Extract the [x, y] coordinate from the center of the cell holding the provided text.  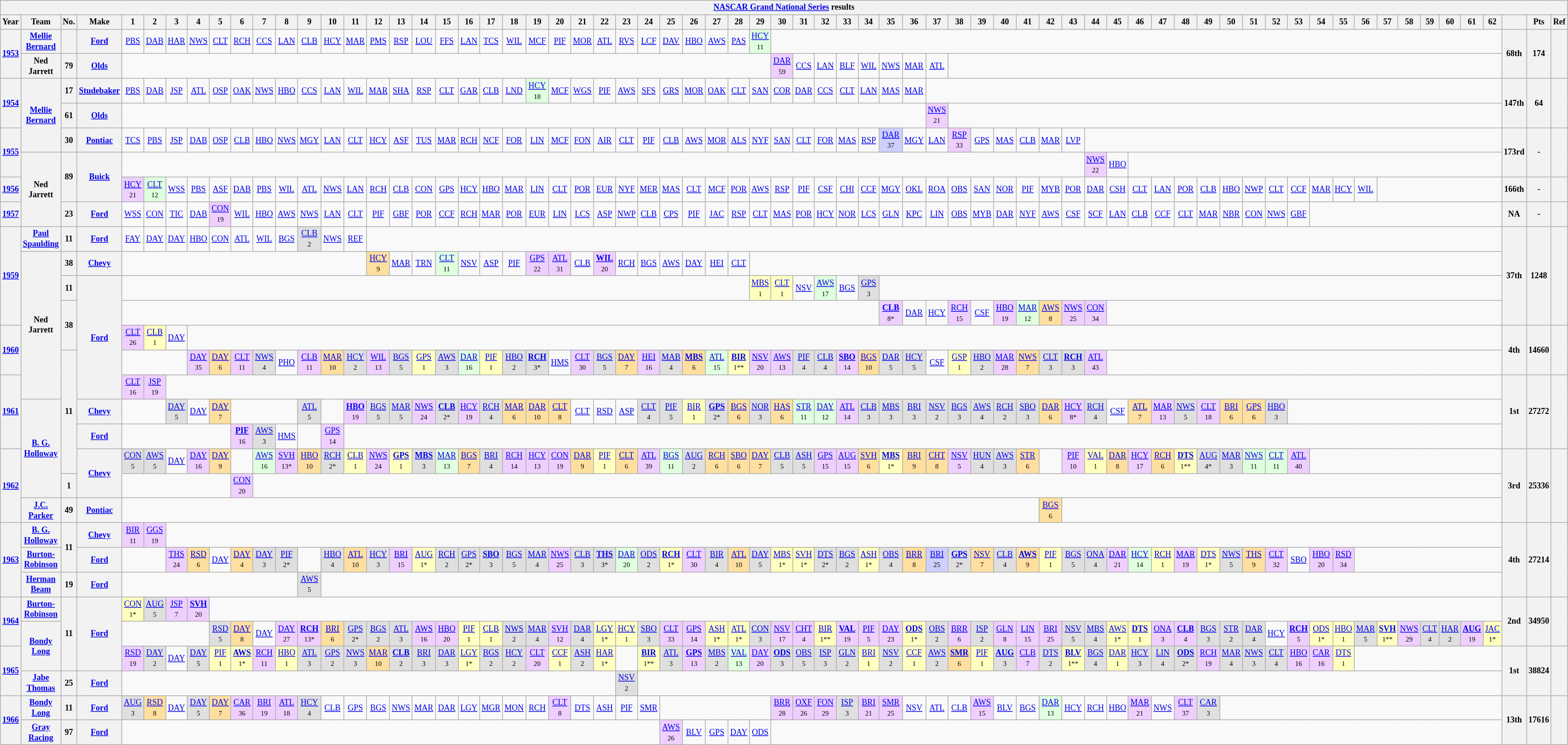
31 [804, 22]
CLT26 [133, 338]
ATL5 [309, 412]
27272 [1539, 411]
ODS2 [649, 560]
HAR [177, 41]
1953 [11, 53]
BRI15 [401, 560]
ISP2 [982, 634]
DAY6 [221, 362]
SVH12 [560, 634]
MON [514, 708]
20 [560, 22]
ASH [604, 708]
14660 [1539, 350]
27 [717, 22]
GRS [671, 91]
CAR36 [242, 708]
Team [40, 22]
54 [1321, 22]
AUG1* [424, 560]
HCY13 [537, 461]
RVS [626, 41]
CPS [671, 214]
5 [221, 22]
VAL19 [847, 634]
SVH6 [869, 461]
NSV7 [982, 560]
BRI21 [869, 708]
SVH1** [1387, 634]
45 [1117, 22]
LGY [469, 708]
26 [694, 22]
1957 [11, 214]
HCY21 [133, 189]
MAR21 [1140, 708]
CON34 [1095, 313]
CLT12 [155, 189]
MAR6 [514, 412]
HCY4 [309, 708]
ODS2* [1185, 659]
68th [1514, 53]
RCH1* [671, 560]
DTS1* [1208, 560]
CLB2* [447, 412]
PIF4 [804, 362]
15 [447, 22]
1966 [11, 720]
RCH2* [332, 461]
BLV1** [1073, 659]
MAB4 [671, 362]
37 [937, 22]
RCH11 [264, 659]
OBS4 [891, 560]
MBS1 [761, 288]
SHA [401, 91]
NSV17 [782, 634]
25336 [1539, 486]
NCF [491, 140]
BRI4 [491, 461]
PHO [287, 362]
KPC [914, 214]
BRR6 [959, 634]
CLB11 [309, 362]
RSD5 [221, 634]
13th [1514, 720]
HCY18 [537, 91]
GPS6 [1253, 412]
ATL31 [560, 264]
DAY3 [264, 560]
AUG2 [694, 461]
LOU [424, 41]
J.C. Parker [40, 510]
HBO10 [309, 461]
RSD19 [133, 659]
ASH5 [804, 461]
Jabe Thomas [40, 683]
RCH3 [1073, 362]
9 [309, 22]
PMS [378, 41]
HCY9 [378, 264]
NWS22 [1095, 165]
174 [1539, 53]
Gray Racing [40, 733]
DAR37 [891, 140]
AIR [604, 140]
PIF16 [242, 436]
ATL14 [847, 412]
STR6 [1028, 461]
RCH14 [514, 461]
CLT18 [1208, 412]
CLT16 [133, 387]
AWS13 [782, 362]
FON [583, 140]
28 [739, 22]
No. [69, 22]
HCY19 [469, 412]
CHT8 [937, 461]
16 [469, 22]
WIL20 [604, 264]
AWS2 [937, 659]
CLT32 [1276, 560]
HAR1* [604, 659]
LIN4 [1163, 659]
CHI [847, 189]
59 [1430, 22]
CLT3 [1051, 362]
27214 [1539, 560]
HBO3 [1276, 412]
RCH13* [309, 634]
AWS9 [1028, 560]
CHT4 [804, 634]
GPS13 [694, 659]
RSD8 [155, 708]
DAR21 [1117, 560]
CLB5 [782, 461]
BLF [847, 66]
CAR16 [1321, 659]
62 [1493, 22]
RSD34 [1344, 560]
7 [264, 22]
HCY11 [761, 41]
STR2 [1231, 634]
DAY27 [287, 634]
DTS2 [1051, 659]
PIF2* [287, 560]
10 [332, 22]
57 [1387, 22]
AWS15 [982, 708]
MBS6 [694, 362]
NA [1514, 214]
NASCAR Grand National Series results [784, 7]
SVH13* [287, 461]
BRI19 [264, 708]
GAR [469, 91]
DAY8 [242, 634]
AWS17 [825, 288]
AUG15 [847, 461]
CAR3 [1208, 708]
Studebaker [99, 91]
17616 [1539, 720]
DAR10 [537, 412]
166th [1514, 189]
SMR25 [891, 708]
ATL15 [717, 362]
CSH [1117, 189]
AWS4 [982, 412]
HCY5 [914, 362]
RSD6 [199, 560]
DAY4 [242, 560]
1962 [11, 486]
52 [1276, 22]
37th [1514, 276]
64 [1539, 103]
ASH2 [583, 659]
Year [11, 22]
43 [1073, 22]
GLN [891, 214]
42 [1051, 22]
DAR8 [1117, 461]
1965 [11, 670]
HBO16 [1299, 659]
35 [891, 22]
RCH1 [1163, 560]
GLN2 [847, 659]
BRI9 [914, 461]
LND [514, 91]
2 [155, 22]
THS9 [1253, 560]
ATL40 [1299, 461]
6 [242, 22]
DAR1 [1117, 659]
DAR16 [469, 362]
39 [982, 22]
SVH1* [804, 560]
Pts [1539, 22]
DAY9 [221, 461]
DAR3 [447, 659]
REF [355, 239]
DAV [671, 41]
ALS [739, 140]
DAR13 [1051, 708]
NWS7 [1028, 362]
CLT37 [1185, 708]
HAR2 [1450, 634]
STR11 [804, 412]
JSP7 [177, 609]
HCY8* [1073, 412]
OBS2 [937, 634]
ONA3 [1163, 634]
ODS [761, 733]
THS24 [177, 560]
OBS5 [804, 659]
VAL1 [1095, 461]
CLT33 [671, 634]
1959 [11, 276]
LIN15 [1028, 634]
MAR19 [1185, 560]
1960 [11, 350]
MAR28 [1005, 362]
CON3 [761, 634]
ATL43 [1095, 362]
1248 [1539, 276]
SBO14 [847, 362]
DAR59 [782, 66]
WGS [583, 91]
33 [847, 22]
VAL13 [739, 659]
TUS [424, 140]
FAY [133, 239]
RSD [604, 412]
56 [1366, 22]
DTS2* [825, 560]
38824 [1539, 670]
CLB7 [1028, 659]
NWS11 [1253, 461]
TRN [424, 264]
NBR [1231, 214]
WIL13 [378, 362]
JAC [717, 214]
SVH20 [199, 609]
DAR9 [583, 461]
RCH19 [1208, 659]
MAR12 [1028, 313]
HEI [717, 264]
1955 [11, 153]
14 [424, 22]
GPS15 [825, 461]
36 [914, 22]
4 [199, 22]
BRR28 [782, 708]
BRR8 [914, 560]
29 [761, 22]
OXF26 [804, 708]
173rd [1514, 153]
LCF [649, 41]
32 [825, 22]
79 [69, 66]
DAY23 [891, 634]
CON1* [133, 609]
BGS11 [671, 461]
ATL18 [287, 708]
22 [604, 22]
THS3* [604, 560]
SFS [649, 91]
BGS7 [469, 461]
24 [649, 22]
ODS3 [782, 659]
RCH5 [1299, 634]
LVP [1073, 140]
AUG19 [1472, 634]
GPS3 [869, 288]
60 [1450, 22]
Paul Spaulding [40, 239]
Buick [99, 177]
34950 [1539, 622]
CON20 [242, 486]
GPS2 [332, 659]
97 [69, 733]
MBS2 [717, 659]
NSV20 [761, 362]
TIC [177, 214]
44 [1095, 22]
Make [99, 22]
18 [514, 22]
1963 [11, 560]
2nd [1514, 622]
Herman Beam [40, 585]
CLT6 [626, 461]
50 [1231, 22]
SBO [1299, 560]
PIF10 [1073, 461]
58 [1409, 22]
DTS [583, 708]
13 [401, 22]
JSP19 [155, 387]
1954 [11, 103]
CLB8* [891, 313]
RCH3* [537, 362]
HUN4 [982, 461]
DAR5 [891, 362]
ATL39 [649, 461]
41 [1028, 22]
NWS21 [937, 115]
BIR4 [717, 560]
SCF [1095, 214]
SMR6 [959, 659]
GLN8 [1005, 634]
BRI1 [869, 659]
AUG4* [1208, 461]
DTS1** [1185, 461]
MGR [491, 708]
21 [583, 22]
DAY16 [199, 461]
AUG5 [155, 609]
RSP33 [959, 140]
BGS4 [1095, 659]
FFS [447, 41]
NOR3 [761, 412]
1961 [11, 411]
3 [177, 22]
RCH15 [959, 313]
DAR20 [626, 560]
48 [1185, 22]
CON5 [133, 461]
CLT20 [537, 659]
HCY17 [1140, 461]
CLT1 [782, 288]
55 [1344, 22]
HEI16 [649, 362]
ATL7 [1140, 412]
NWS2 [514, 634]
1956 [11, 189]
GPS22 [537, 264]
OKL [914, 189]
1964 [11, 622]
HCY1 [626, 634]
40 [1005, 22]
BIR11 [133, 535]
AWS8 [1051, 313]
HAS6 [782, 412]
DAY20 [761, 659]
SBO6 [739, 461]
COR [782, 91]
46 [1140, 22]
3rd [1514, 486]
BIR1 [694, 412]
MBS4 [1095, 634]
DAY2 [155, 659]
NWS4 [264, 362]
JAC1* [1493, 634]
MAR3 [1231, 461]
MER [649, 189]
51 [1253, 22]
ATL1* [739, 634]
DAR6 [1051, 412]
HBO4 [332, 560]
12 [378, 22]
Ref [1559, 22]
AWS26 [671, 733]
89 [69, 177]
FON29 [825, 708]
ROA [937, 189]
GGS19 [155, 535]
DAY12 [825, 412]
ONA4 [1095, 560]
NWS29 [1409, 634]
SMR [649, 708]
PAS [739, 41]
BGS10 [869, 362]
DAY35 [199, 362]
34 [869, 22]
53 [1299, 22]
47 [1163, 22]
8 [287, 22]
147th [1514, 103]
HCY14 [1140, 560]
GSP1 [959, 362]
